Pinpoint the cell where the given text exists, returning its [X, Y] midpoint coordinate. 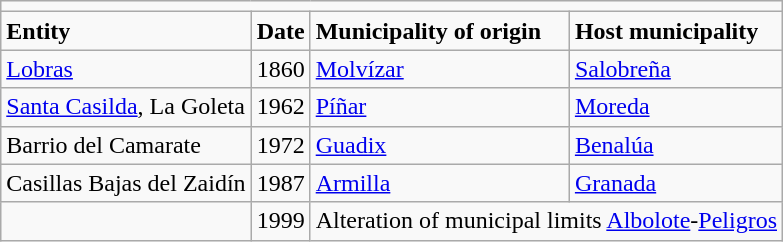
Host municipality [676, 31]
Moreda [676, 107]
Date [280, 31]
Armilla [440, 183]
Casillas Bajas del Zaidín [126, 183]
1987 [280, 183]
Granada [676, 183]
1962 [280, 107]
Salobreña [676, 69]
Benalúa [676, 145]
Alteration of municipal limits Albolote-Peligros [546, 221]
Santa Casilda, La Goleta [126, 107]
Entity [126, 31]
Guadix [440, 145]
Municipality of origin [440, 31]
1860 [280, 69]
Barrio del Camarate [126, 145]
1999 [280, 221]
1972 [280, 145]
Molvízar [440, 69]
Píñar [440, 107]
Lobras [126, 69]
